Detect which cell encompasses the target text, then output its [X, Y] center coordinate. 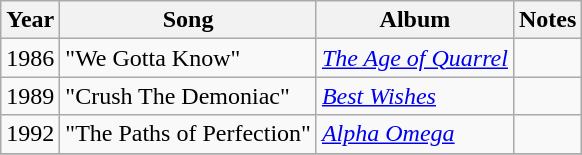
The Age of Quarrel [414, 58]
"The Paths of Perfection" [188, 134]
Year [30, 20]
Alpha Omega [414, 134]
Best Wishes [414, 96]
1986 [30, 58]
Song [188, 20]
Notes [547, 20]
1992 [30, 134]
1989 [30, 96]
"Crush The Demoniac" [188, 96]
Album [414, 20]
"We Gotta Know" [188, 58]
